Output the [x, y] coordinate of the center of the cell containing the given text.  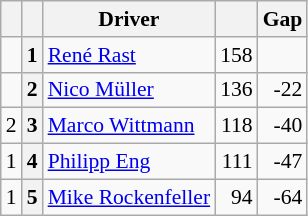
-64 [283, 197]
94 [236, 197]
René Rast [130, 55]
4 [32, 162]
-22 [283, 90]
5 [32, 197]
118 [236, 126]
136 [236, 90]
158 [236, 55]
Driver [130, 19]
111 [236, 162]
Marco Wittmann [130, 126]
3 [32, 126]
-40 [283, 126]
Nico Müller [130, 90]
Philipp Eng [130, 162]
Mike Rockenfeller [130, 197]
-47 [283, 162]
Gap [283, 19]
